Identify which cell holds the provided text, then report its (x, y) central coordinate. 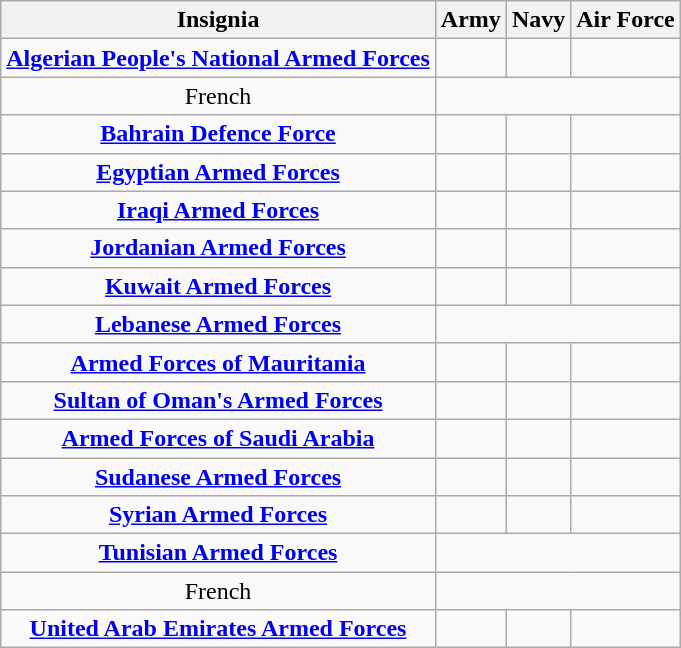
Insignia (218, 20)
Armed Forces of Saudi Arabia (218, 438)
Air Force (626, 20)
Sultan of Oman's Armed Forces (218, 400)
Bahrain Defence Force (218, 134)
Sudanese Armed Forces (218, 477)
Jordanian Armed Forces (218, 248)
Iraqi Armed Forces (218, 210)
Army (470, 20)
Syrian Armed Forces (218, 515)
Algerian People's National Armed Forces (218, 58)
Armed Forces of Mauritania (218, 362)
Navy (538, 20)
Lebanese Armed Forces (218, 324)
Tunisian Armed Forces (218, 553)
United Arab Emirates Armed Forces (218, 629)
Egyptian Armed Forces (218, 172)
Kuwait Armed Forces (218, 286)
